Return (x, y) of the center of cell containing provided text 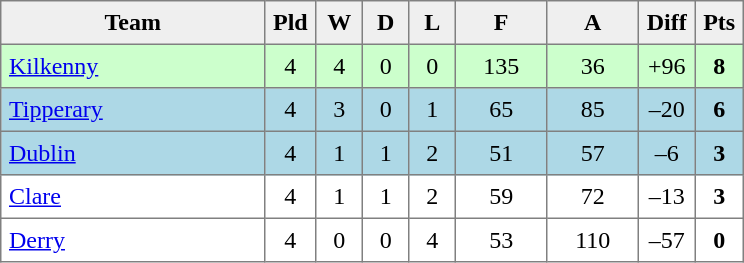
6 (719, 110)
–6 (666, 153)
–20 (666, 110)
Diff (666, 23)
Dublin (133, 153)
51 (501, 153)
Derry (133, 240)
57 (593, 153)
59 (501, 197)
36 (593, 66)
–13 (666, 197)
110 (593, 240)
Pts (719, 23)
F (501, 23)
Tipperary (133, 110)
72 (593, 197)
+96 (666, 66)
135 (501, 66)
Clare (133, 197)
–57 (666, 240)
Pld (290, 23)
L (432, 23)
A (593, 23)
D (385, 23)
Team (133, 23)
8 (719, 66)
53 (501, 240)
Kilkenny (133, 66)
W (339, 23)
65 (501, 110)
85 (593, 110)
